Detect which cell encompasses the target text, then output its (x, y) center coordinate. 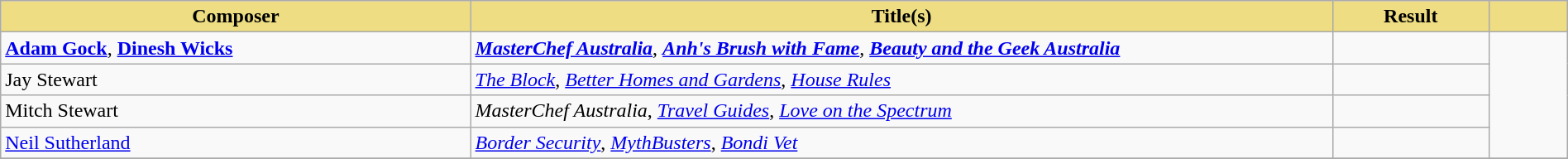
Border Security, MythBusters, Bondi Vet (901, 142)
Mitch Stewart (236, 111)
Composer (236, 17)
Adam Gock, Dinesh Wicks (236, 48)
MasterChef Australia, Travel Guides, Love on the Spectrum (901, 111)
Title(s) (901, 17)
MasterChef Australia, Anh's Brush with Fame, Beauty and the Geek Australia (901, 48)
Jay Stewart (236, 79)
Result (1411, 17)
The Block, Better Homes and Gardens, House Rules (901, 79)
Neil Sutherland (236, 142)
